Find where the given text appears and provide that cell's center as [X, Y] coordinate. 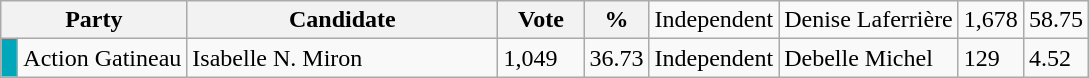
58.75 [1056, 20]
Action Gatineau [102, 58]
Denise Laferrière [869, 20]
Candidate [342, 20]
1,049 [541, 58]
129 [990, 58]
Vote [541, 20]
Party [94, 20]
36.73 [616, 58]
Isabelle N. Miron [342, 58]
Debelle Michel [869, 58]
1,678 [990, 20]
% [616, 20]
4.52 [1056, 58]
